Output the [X, Y] coordinate of the center of the cell containing the given text.  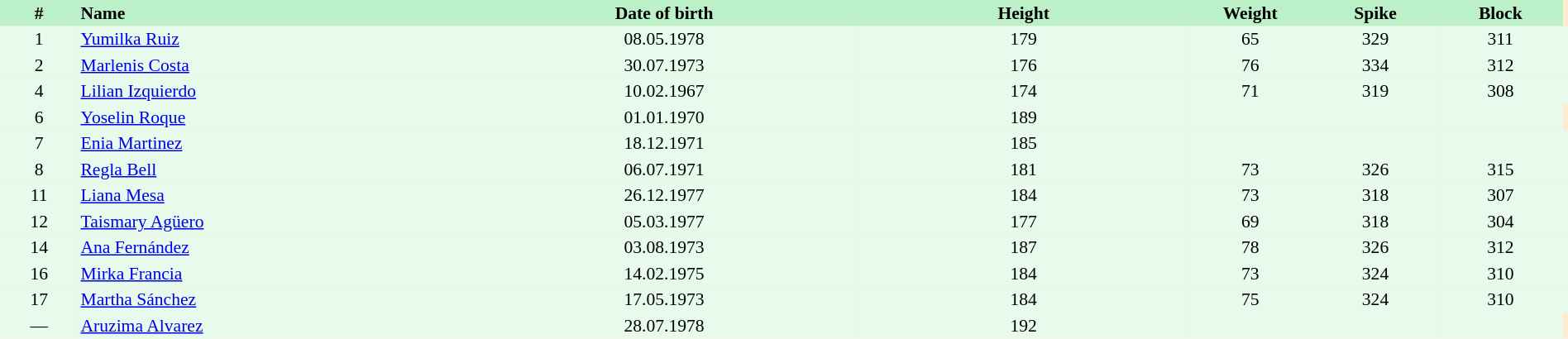
16 [39, 274]
76 [1250, 65]
2 [39, 65]
7 [39, 144]
Yoselin Roque [273, 117]
06.07.1971 [664, 169]
Aruzima Alvarez [273, 326]
Name [273, 13]
334 [1374, 65]
Liana Mesa [273, 195]
Height [1024, 13]
308 [1500, 91]
189 [1024, 117]
Weight [1250, 13]
176 [1024, 65]
315 [1500, 169]
181 [1024, 169]
14 [39, 248]
05.03.1977 [664, 222]
65 [1250, 40]
1 [39, 40]
Block [1500, 13]
4 [39, 91]
Taismary Agüero [273, 222]
311 [1500, 40]
30.07.1973 [664, 65]
— [39, 326]
Mirka Francia [273, 274]
69 [1250, 222]
187 [1024, 248]
Yumilka Ruiz [273, 40]
17.05.1973 [664, 299]
185 [1024, 144]
18.12.1971 [664, 144]
304 [1500, 222]
03.08.1973 [664, 248]
174 [1024, 91]
75 [1250, 299]
14.02.1975 [664, 274]
Enia Martinez [273, 144]
Martha Sánchez [273, 299]
26.12.1977 [664, 195]
179 [1024, 40]
Ana Fernández [273, 248]
Regla Bell [273, 169]
12 [39, 222]
Lilian Izquierdo [273, 91]
10.02.1967 [664, 91]
08.05.1978 [664, 40]
28.07.1978 [664, 326]
Date of birth [664, 13]
307 [1500, 195]
01.01.1970 [664, 117]
11 [39, 195]
329 [1374, 40]
Marlenis Costa [273, 65]
Spike [1374, 13]
177 [1024, 222]
6 [39, 117]
# [39, 13]
78 [1250, 248]
8 [39, 169]
17 [39, 299]
192 [1024, 326]
71 [1250, 91]
319 [1374, 91]
